Search for the cell housing the specified text and yield its (x, y) center coordinate. 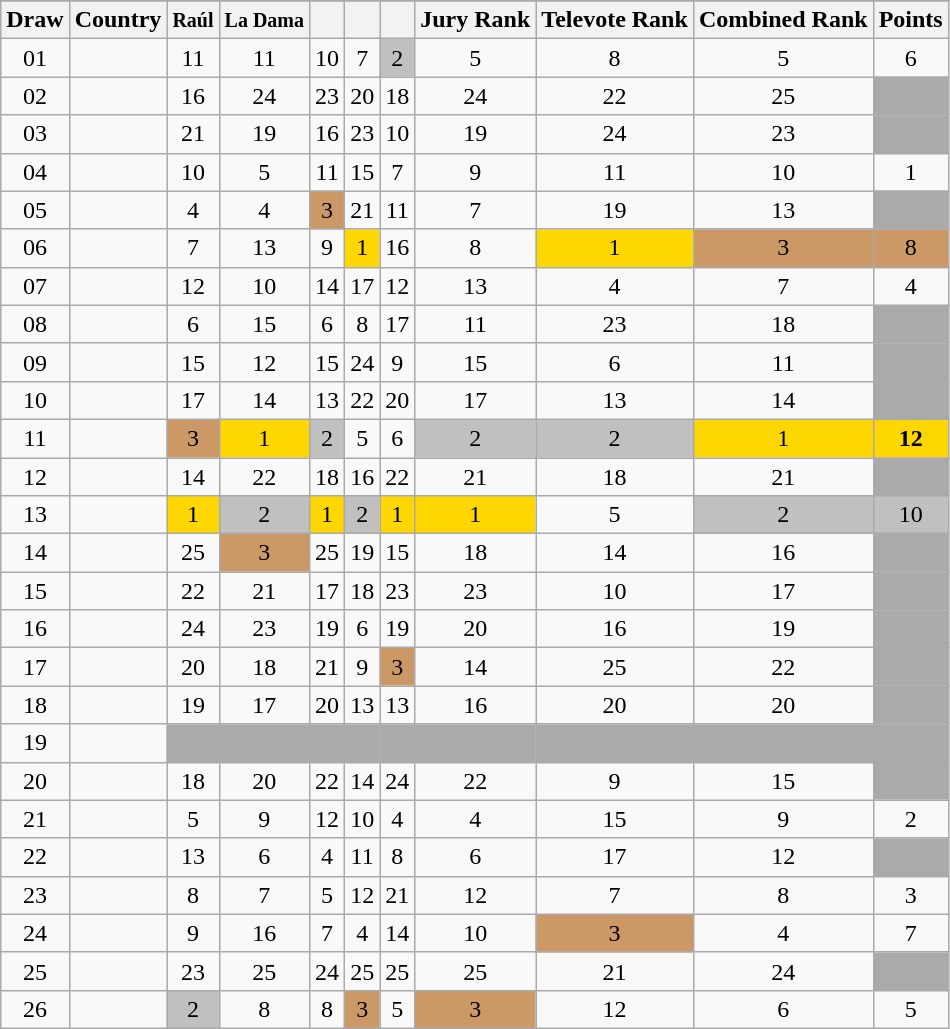
03 (35, 134)
01 (35, 58)
Televote Rank (615, 20)
Jury Rank (476, 20)
04 (35, 172)
26 (35, 1009)
La Dama (264, 20)
09 (35, 362)
Raúl (193, 20)
08 (35, 324)
05 (35, 210)
06 (35, 248)
Draw (35, 20)
07 (35, 286)
Points (910, 20)
02 (35, 96)
Combined Rank (783, 20)
Country (118, 20)
